From the cell containing the given text, extract its center point as (x, y) coordinate. 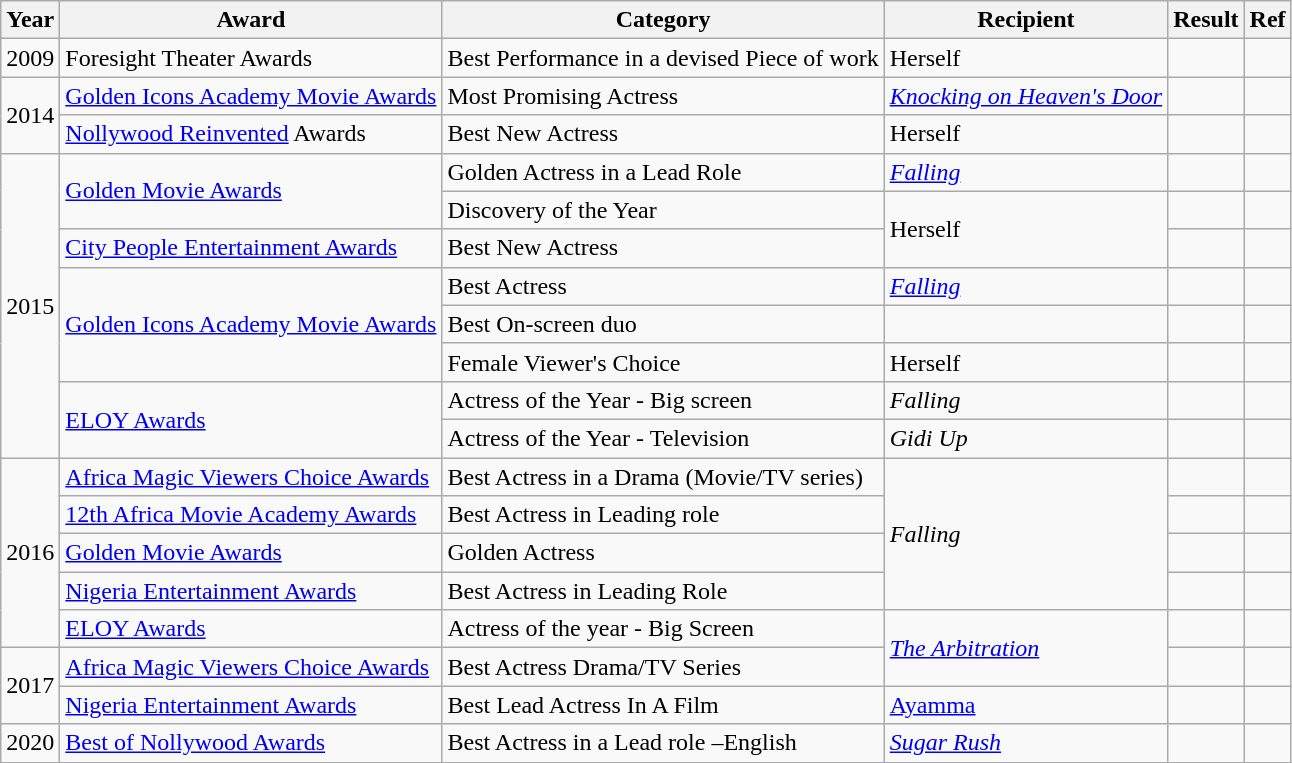
Female Viewer's Choice (663, 362)
Golden Actress in a Lead Role (663, 172)
Best Lead Actress In A Film (663, 705)
Year (30, 20)
City People Entertainment Awards (251, 248)
Best Actress in a Lead role –English (663, 743)
2016 (30, 553)
Best Actress (663, 286)
2014 (30, 115)
Sugar Rush (1026, 743)
Foresight Theater Awards (251, 58)
Best Performance in a devised Piece of work (663, 58)
Ayamma (1026, 705)
Actress of the year - Big Screen (663, 629)
Recipient (1026, 20)
Best Actress Drama/TV Series (663, 667)
Nollywood Reinvented Awards (251, 134)
2017 (30, 686)
Result (1206, 20)
Gidi Up (1026, 438)
Most Promising Actress (663, 96)
Knocking on Heaven's Door (1026, 96)
2015 (30, 305)
Discovery of the Year (663, 210)
12th Africa Movie Academy Awards (251, 515)
Best of Nollywood Awards (251, 743)
The Arbitration (1026, 648)
Golden Actress (663, 553)
Ref (1268, 20)
Best Actress in Leading role (663, 515)
Best Actress in Leading Role (663, 591)
Award (251, 20)
2009 (30, 58)
Category (663, 20)
Actress of the Year - Big screen (663, 400)
Best Actress in a Drama (Movie/TV series) (663, 477)
Best On-screen duo (663, 324)
Actress of the Year - Television (663, 438)
2020 (30, 743)
